Determine the (x, y) coordinate at the center of the cell enclosing the given text.  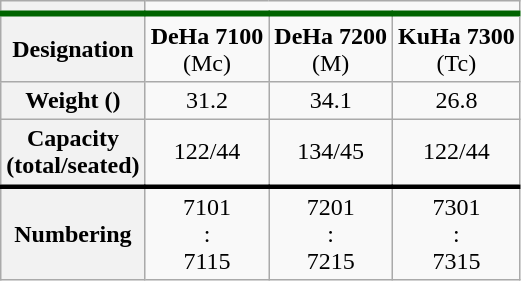
134/45 (331, 152)
7101:7115 (207, 233)
Weight () (73, 100)
Capacity(total/seated) (73, 152)
26.8 (457, 100)
31.2 (207, 100)
DeHa 7200(M) (331, 48)
34.1 (331, 100)
Designation (73, 48)
7201:7215 (331, 233)
Numbering (73, 233)
KuHa 7300(Tc) (457, 48)
7301:7315 (457, 233)
DeHa 7100(Mc) (207, 48)
